From the cell containing the given text, extract its center point as (x, y) coordinate. 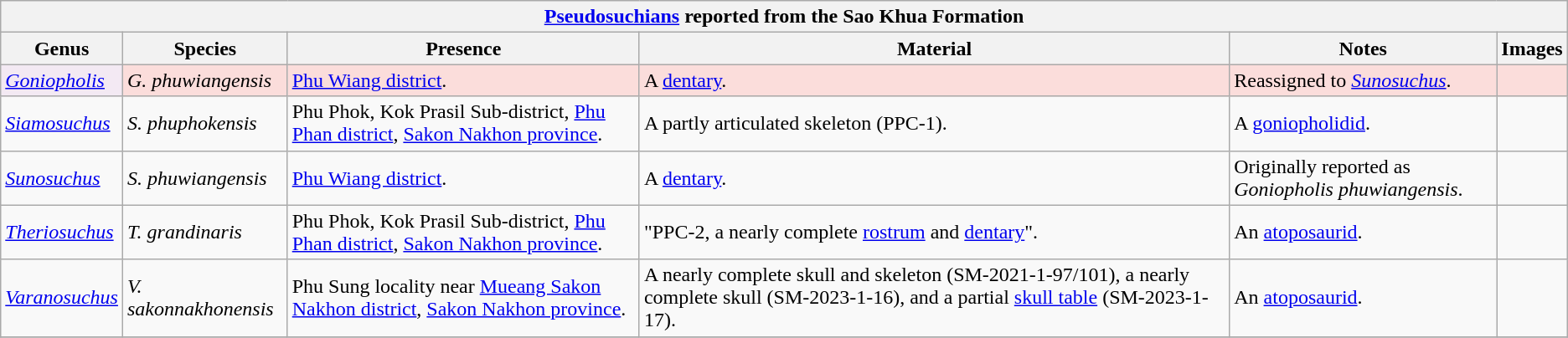
Phu Sung locality near Mueang Sakon Nakhon district, Sakon Nakhon province. (463, 298)
T. grandinaris (204, 233)
Presence (463, 49)
Originally reported as Goniopholis phuwiangensis. (1364, 177)
G. phuwiangensis (204, 80)
A nearly complete skull and skeleton (SM-2021-1-97/101), a nearly complete skull (SM-2023-1-16), and a partial skull table (SM-2023-1-17). (934, 298)
Siamosuchus (62, 124)
V. sakonnakhonensis (204, 298)
Pseudosuchians reported from the Sao Khua Formation (784, 17)
A goniopholidid. (1364, 124)
Images (1532, 49)
Reassigned to Sunosuchus. (1364, 80)
Sunosuchus (62, 177)
Goniopholis (62, 80)
Notes (1364, 49)
Varanosuchus (62, 298)
Species (204, 49)
Material (934, 49)
S. phuwiangensis (204, 177)
Theriosuchus (62, 233)
S. phuphokensis (204, 124)
A partly articulated skeleton (PPC-1). (934, 124)
Genus (62, 49)
"PPC-2, a nearly complete rostrum and dentary". (934, 233)
